Scan for the cell matching the given text and deliver its (X, Y) coordinate at center. 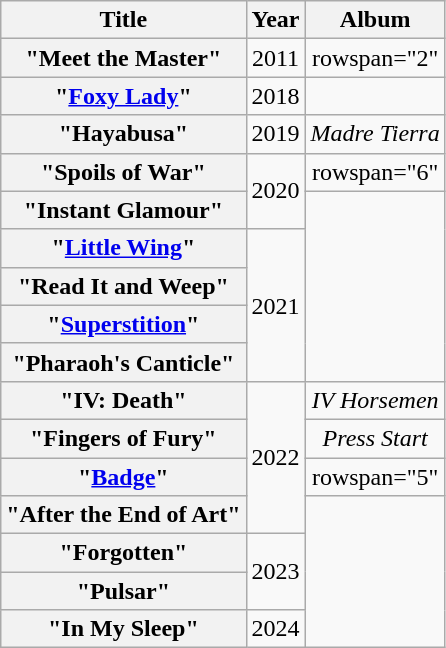
rowspan="6" (375, 172)
2024 (276, 629)
"Foxy Lady" (124, 96)
"Forgotten" (124, 553)
2018 (276, 96)
Album (375, 20)
"Pharaoh's Canticle" (124, 362)
"Meet the Master" (124, 58)
"Little Wing" (124, 248)
"Badge" (124, 477)
rowspan="2" (375, 58)
"Read It and Weep" (124, 286)
2022 (276, 457)
2023 (276, 572)
"Instant Glamour" (124, 210)
Press Start (375, 438)
"Superstition" (124, 324)
Year (276, 20)
Title (124, 20)
"IV: Death" (124, 400)
IV Horsemen (375, 400)
2020 (276, 191)
rowspan="5" (375, 477)
"Pulsar" (124, 591)
2011 (276, 58)
2019 (276, 134)
"Fingers of Fury" (124, 438)
2021 (276, 305)
"Hayabusa" (124, 134)
"In My Sleep" (124, 629)
"Spoils of War" (124, 172)
"After the End of Art" (124, 515)
Madre Tierra (375, 134)
